Locate the cell with the specified text and output its [x, y] center coordinate. 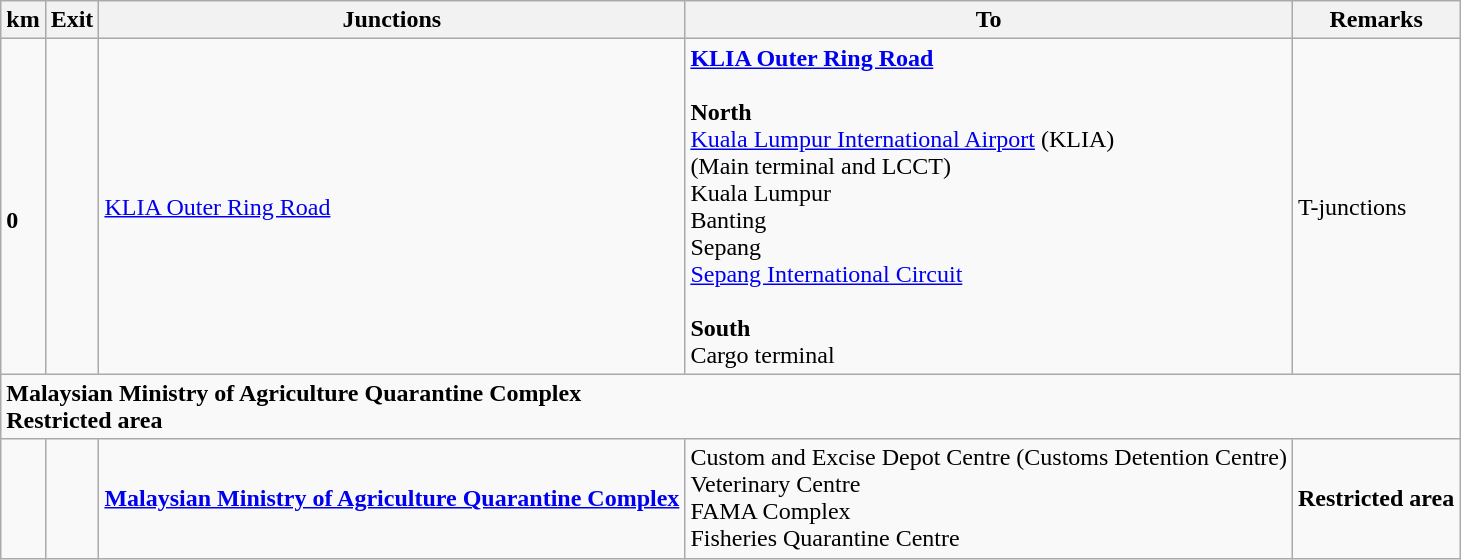
Malaysian Ministry of Agriculture Quarantine ComplexRestricted area [730, 406]
Custom and Excise Depot Centre (Customs Detention Centre)Veterinary CentreFAMA ComplexFisheries Quarantine Centre [989, 498]
0 [23, 206]
Remarks [1376, 20]
KLIA Outer Ring Road [392, 206]
km [23, 20]
Junctions [392, 20]
Restricted area [1376, 498]
Malaysian Ministry of Agriculture Quarantine Complex [392, 498]
Exit [72, 20]
To [989, 20]
T-junctions [1376, 206]
